For the text-containing cell, return its midpoint in (x, y) coordinate format. 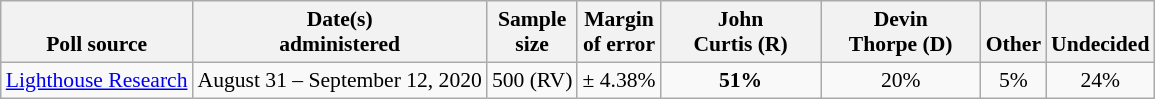
Other (1014, 32)
500 (RV) (532, 80)
24% (1100, 80)
Poll source (97, 32)
± 4.38% (618, 80)
Undecided (1100, 32)
DevinThorpe (D) (901, 32)
5% (1014, 80)
Lighthouse Research (97, 80)
August 31 – September 12, 2020 (340, 80)
Samplesize (532, 32)
JohnCurtis (R) (741, 32)
Marginof error (618, 32)
Date(s)administered (340, 32)
51% (741, 80)
20% (901, 80)
